Return [X, Y] of the center of cell containing provided text 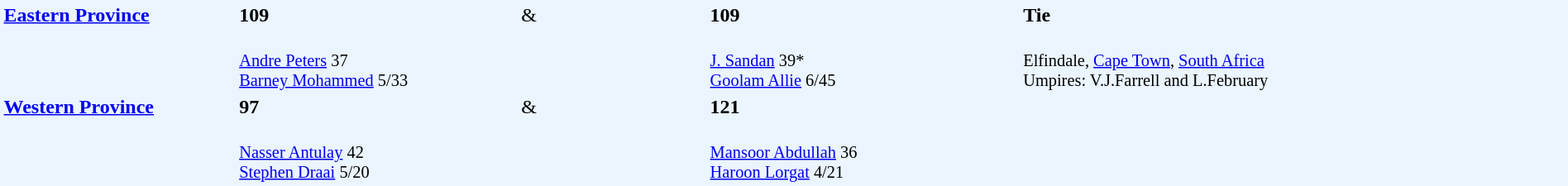
Elfindale, Cape Town, South Africa Umpires: V.J.Farrell and L.February [1293, 107]
Andre Peters 37 Barney Mohammed 5/33 [378, 61]
Eastern Province [119, 47]
121 [864, 107]
Western Province [119, 139]
Nasser Antulay 42 Stephen Draai 5/20 [378, 152]
97 [378, 107]
Tie [1293, 15]
Mansoor Abdullah 36 Haroon Lorgat 4/21 [864, 152]
J. Sandan 39* Goolam Allie 6/45 [864, 61]
